Return the [X, Y] coordinate for the center point of the cell that contains the specified text.  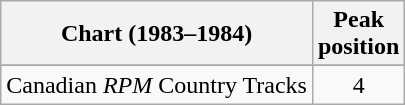
Peakposition [358, 34]
Chart (1983–1984) [157, 34]
4 [358, 85]
Canadian RPM Country Tracks [157, 85]
